Capture the cell that displays the provided text and extract its (X, Y) central coordinate. 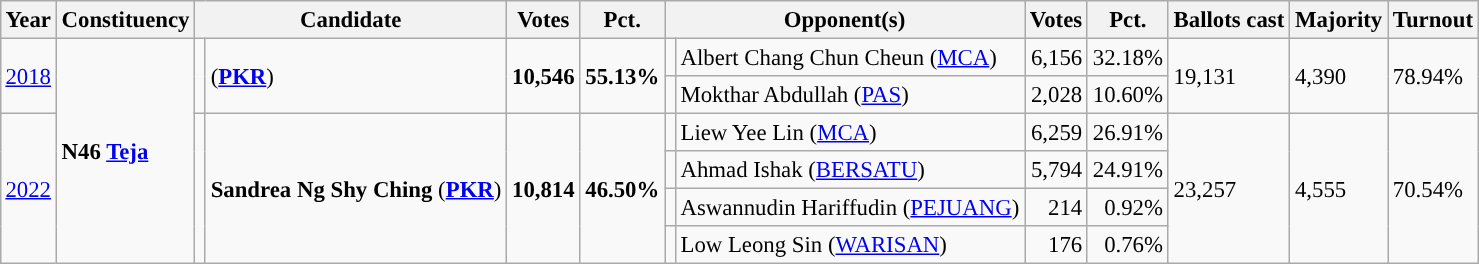
70.54% (1434, 189)
Constituency (125, 20)
10,546 (544, 76)
Turnout (1434, 20)
0.92% (1128, 208)
2,028 (1056, 95)
24.91% (1128, 170)
4,555 (1339, 189)
6,259 (1056, 133)
Ballots cast (1228, 20)
4,390 (1339, 76)
Opponent(s) (845, 20)
6,156 (1056, 57)
Ahmad Ishak (BERSATU) (850, 170)
0.76% (1128, 245)
10,814 (544, 189)
214 (1056, 208)
Liew Yee Lin (MCA) (850, 133)
Candidate (351, 20)
10.60% (1128, 95)
Year (28, 20)
Low Leong Sin (WARISAN) (850, 245)
Aswannudin Hariffudin (PEJUANG) (850, 208)
Mokthar Abdullah (PAS) (850, 95)
Sandrea Ng Shy Ching (PKR) (356, 189)
2022 (28, 189)
32.18% (1128, 57)
Albert Chang Chun Cheun (MCA) (850, 57)
23,257 (1228, 189)
5,794 (1056, 170)
2018 (28, 76)
46.50% (622, 189)
26.91% (1128, 133)
176 (1056, 245)
19,131 (1228, 76)
N46 Teja (125, 151)
78.94% (1434, 76)
(PKR) (356, 76)
Majority (1339, 20)
55.13% (622, 76)
